Return (x, y) of the center of cell containing provided text 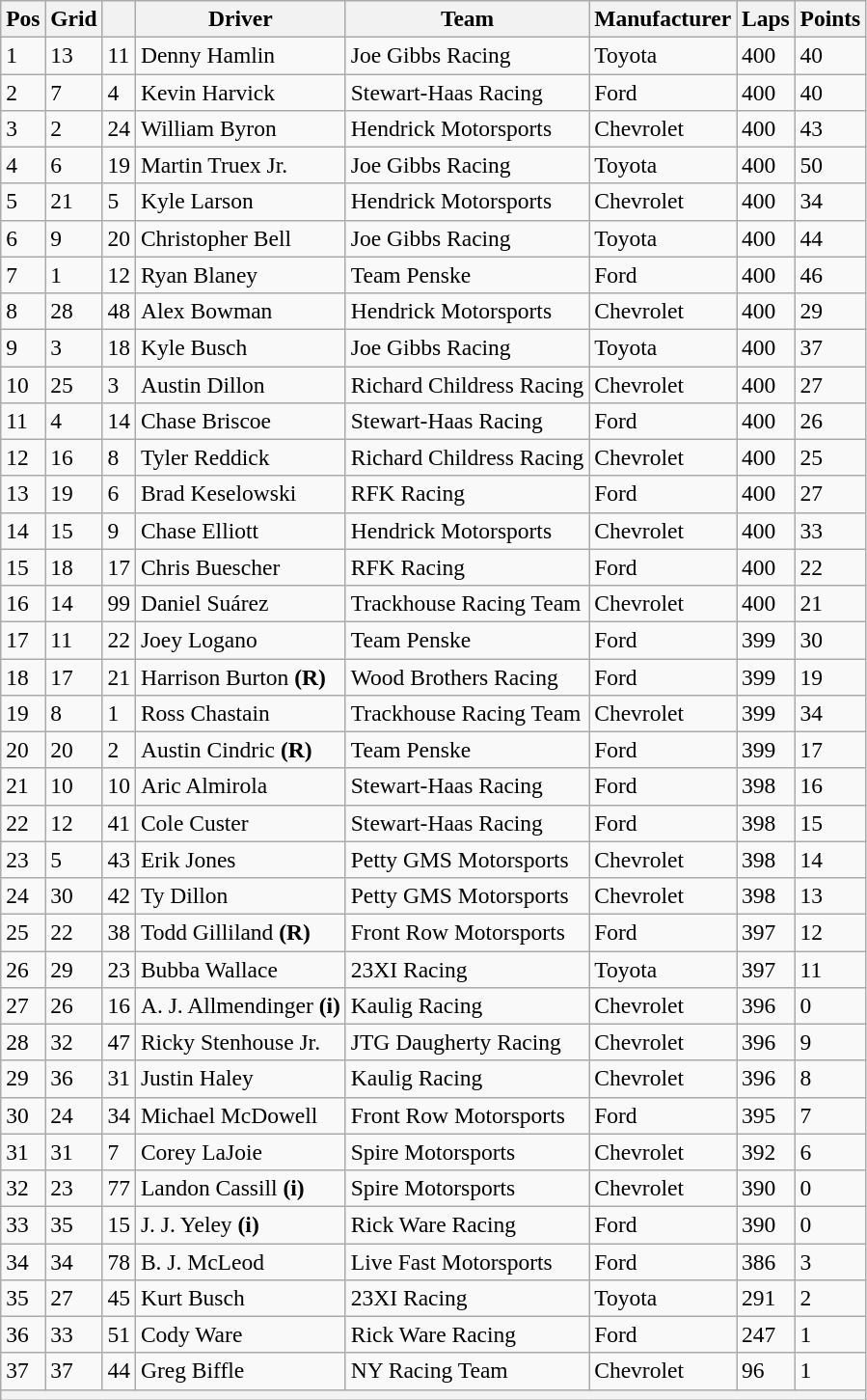
Driver (240, 18)
47 (119, 1042)
Todd Gilliland (R) (240, 932)
96 (766, 1371)
Austin Dillon (240, 384)
38 (119, 932)
Greg Biffle (240, 1371)
99 (119, 603)
Points (830, 18)
B. J. McLeod (240, 1261)
Ricky Stenhouse Jr. (240, 1042)
Ross Chastain (240, 713)
Austin Cindric (R) (240, 750)
Joey Logano (240, 640)
Landon Cassill (i) (240, 1188)
Martin Truex Jr. (240, 165)
Wood Brothers Racing (467, 676)
291 (766, 1298)
386 (766, 1261)
Alex Bowman (240, 311)
Cody Ware (240, 1334)
Laps (766, 18)
Kyle Busch (240, 347)
78 (119, 1261)
Justin Haley (240, 1079)
Bubba Wallace (240, 969)
48 (119, 311)
Ryan Blaney (240, 275)
42 (119, 895)
Grid (73, 18)
Manufacturer (664, 18)
Chris Buescher (240, 567)
41 (119, 823)
Aric Almirola (240, 786)
Denny Hamlin (240, 55)
46 (830, 275)
William Byron (240, 128)
Pos (23, 18)
77 (119, 1188)
51 (119, 1334)
Chase Briscoe (240, 421)
Ty Dillon (240, 895)
247 (766, 1334)
NY Racing Team (467, 1371)
Team (467, 18)
Tyler Reddick (240, 457)
J. J. Yeley (i) (240, 1224)
JTG Daugherty Racing (467, 1042)
392 (766, 1152)
Michael McDowell (240, 1115)
Christopher Bell (240, 238)
Cole Custer (240, 823)
Kurt Busch (240, 1298)
Kevin Harvick (240, 92)
Chase Elliott (240, 531)
Daniel Suárez (240, 603)
Brad Keselowski (240, 494)
Live Fast Motorsports (467, 1261)
45 (119, 1298)
Kyle Larson (240, 202)
Corey LaJoie (240, 1152)
Erik Jones (240, 860)
50 (830, 165)
A. J. Allmendinger (i) (240, 1005)
Harrison Burton (R) (240, 676)
395 (766, 1115)
